Identify which cell holds the provided text, then report its [x, y] central coordinate. 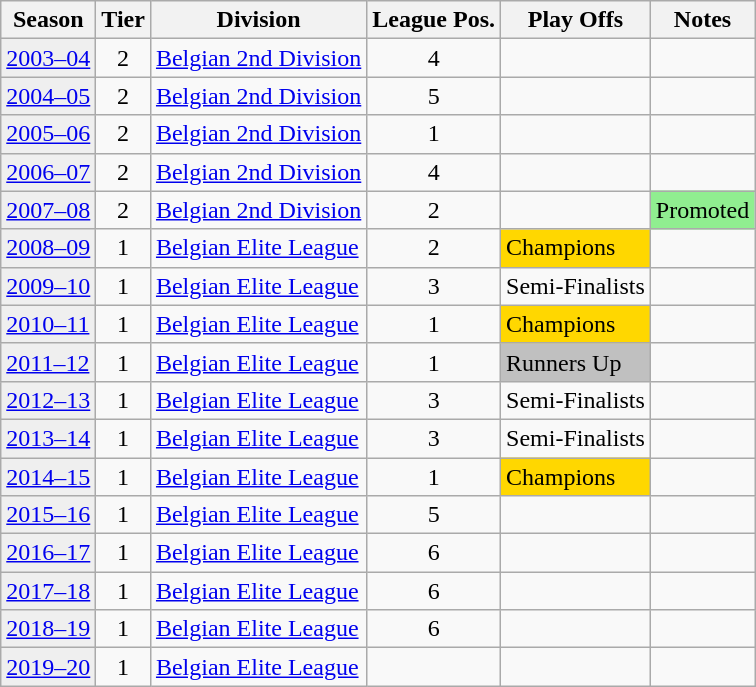
2004–05 [48, 96]
2005–06 [48, 134]
2013–14 [48, 438]
2007–08 [48, 210]
2010–11 [48, 324]
Promoted [702, 210]
2014–15 [48, 477]
2018–19 [48, 629]
2016–17 [48, 553]
Runners Up [576, 362]
Play Offs [576, 20]
2009–10 [48, 286]
2017–18 [48, 591]
2019–20 [48, 667]
Season [48, 20]
2011–12 [48, 362]
Notes [702, 20]
2012–13 [48, 400]
Division [258, 20]
2006–07 [48, 172]
2008–09 [48, 248]
2003–04 [48, 58]
Tier [124, 20]
League Pos. [434, 20]
2015–16 [48, 515]
